Identify which cell holds the provided text, then report its (x, y) central coordinate. 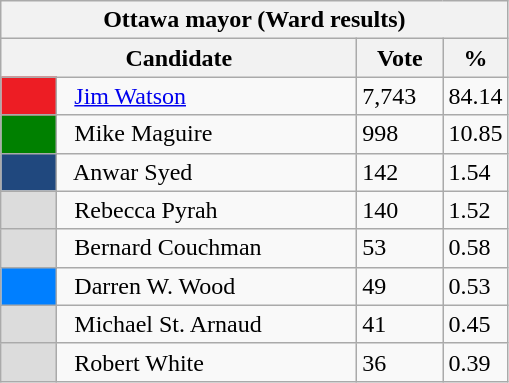
998 (400, 134)
0.39 (476, 362)
Bernard Couchman (207, 248)
53 (400, 248)
0.53 (476, 286)
Jim Watson (207, 96)
Mike Maguire (207, 134)
84.14 (476, 96)
Anwar Syed (207, 172)
Ottawa mayor (Ward results) (254, 20)
Rebecca Pyrah (207, 210)
7,743 (400, 96)
1.52 (476, 210)
140 (400, 210)
10.85 (476, 134)
41 (400, 324)
% (476, 58)
36 (400, 362)
0.45 (476, 324)
49 (400, 286)
0.58 (476, 248)
Darren W. Wood (207, 286)
Michael St. Arnaud (207, 324)
1.54 (476, 172)
Vote (400, 58)
142 (400, 172)
Robert White (207, 362)
Candidate (179, 58)
